Find where the given text appears and provide that cell's center as (x, y) coordinate. 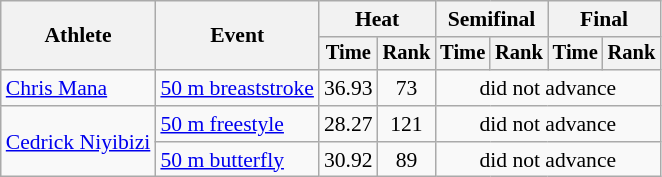
Heat (377, 19)
Athlete (78, 36)
36.93 (348, 88)
121 (407, 124)
Event (237, 36)
Semifinal (491, 19)
50 m freestyle (237, 124)
50 m breaststroke (237, 88)
Chris Mana (78, 88)
Final (604, 19)
73 (407, 88)
28.27 (348, 124)
Cedrick Niyibizi (78, 142)
